Search for the cell housing the specified text and yield its [X, Y] center coordinate. 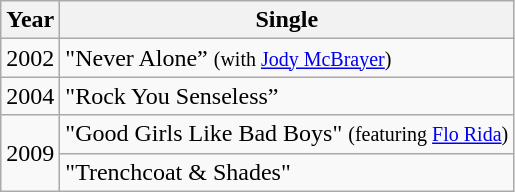
"Trenchcoat & Shades" [287, 172]
"Never Alone” (with Jody McBrayer) [287, 58]
Single [287, 20]
"Good Girls Like Bad Boys" (featuring Flo Rida) [287, 134]
2002 [30, 58]
Year [30, 20]
"Rock You Senseless” [287, 96]
2004 [30, 96]
2009 [30, 153]
